Output the [x, y] coordinate of the center of the cell containing the given text.  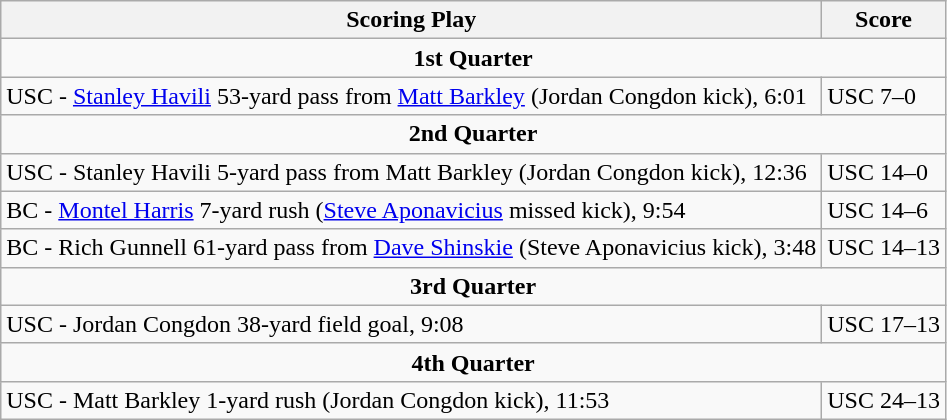
1st Quarter [474, 58]
2nd Quarter [474, 134]
USC 17–13 [884, 324]
USC - Stanley Havili 53-yard pass from Matt Barkley (Jordan Congdon kick), 6:01 [412, 96]
USC 24–13 [884, 400]
USC 14–6 [884, 210]
USC 7–0 [884, 96]
USC - Jordan Congdon 38-yard field goal, 9:08 [412, 324]
BC - Montel Harris 7-yard rush (Steve Aponavicius missed kick), 9:54 [412, 210]
Score [884, 20]
Scoring Play [412, 20]
USC 14–13 [884, 248]
USC - Matt Barkley 1-yard rush (Jordan Congdon kick), 11:53 [412, 400]
USC - Stanley Havili 5-yard pass from Matt Barkley (Jordan Congdon kick), 12:36 [412, 172]
USC 14–0 [884, 172]
3rd Quarter [474, 286]
4th Quarter [474, 362]
BC - Rich Gunnell 61-yard pass from Dave Shinskie (Steve Aponavicius kick), 3:48 [412, 248]
